Find where the given text appears and provide that cell's center as (X, Y) coordinate. 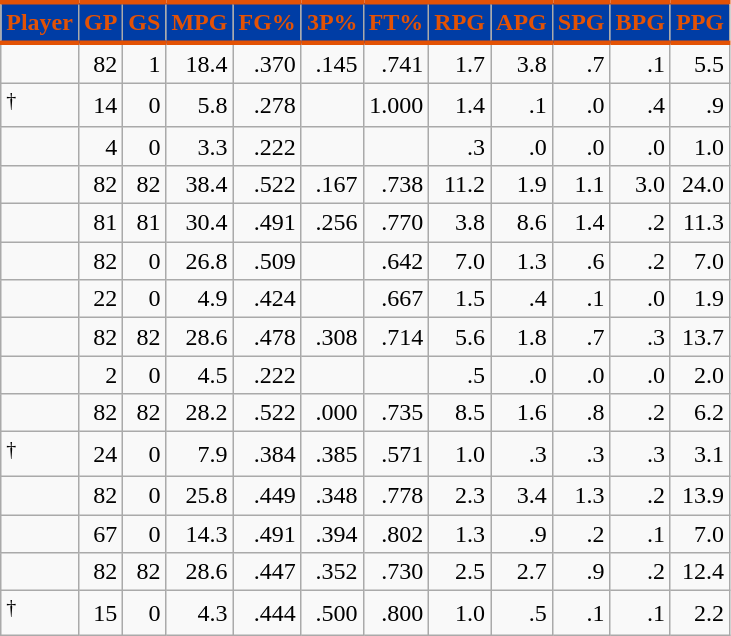
.730 (396, 572)
24.0 (700, 184)
14.3 (200, 534)
7.9 (200, 454)
13.7 (700, 337)
4.3 (200, 614)
FG% (267, 22)
.256 (332, 223)
11.3 (700, 223)
3.3 (200, 146)
22 (100, 299)
GS (144, 22)
1.6 (522, 413)
4 (100, 146)
4.9 (200, 299)
4.5 (200, 375)
3.0 (640, 184)
28.2 (200, 413)
.667 (396, 299)
.500 (332, 614)
13.9 (700, 495)
.348 (332, 495)
.384 (267, 454)
2.5 (460, 572)
RPG (460, 22)
MPG (200, 22)
.770 (396, 223)
1.5 (460, 299)
.8 (581, 413)
3P% (332, 22)
.385 (332, 454)
1.1 (581, 184)
.394 (332, 534)
.741 (396, 63)
8.6 (522, 223)
APG (522, 22)
.571 (396, 454)
8.5 (460, 413)
.308 (332, 337)
5.5 (700, 63)
.449 (267, 495)
3.1 (700, 454)
67 (100, 534)
.352 (332, 572)
.167 (332, 184)
.778 (396, 495)
.000 (332, 413)
.278 (267, 106)
.642 (396, 261)
11.2 (460, 184)
5.6 (460, 337)
14 (100, 106)
25.8 (200, 495)
1.000 (396, 106)
.714 (396, 337)
12.4 (700, 572)
26.8 (200, 261)
18.4 (200, 63)
GP (100, 22)
.800 (396, 614)
Player (40, 22)
.735 (396, 413)
.444 (267, 614)
15 (100, 614)
6.2 (700, 413)
2.2 (700, 614)
30.4 (200, 223)
5.8 (200, 106)
2.3 (460, 495)
1.7 (460, 63)
.738 (396, 184)
1.8 (522, 337)
.6 (581, 261)
.370 (267, 63)
PPG (700, 22)
1 (144, 63)
.509 (267, 261)
SPG (581, 22)
.424 (267, 299)
2.0 (700, 375)
.478 (267, 337)
.145 (332, 63)
2 (100, 375)
2.7 (522, 572)
3.4 (522, 495)
FT% (396, 22)
38.4 (200, 184)
.802 (396, 534)
24 (100, 454)
BPG (640, 22)
.447 (267, 572)
